Determine the (X, Y) coordinate at the center of the cell enclosing the given text.  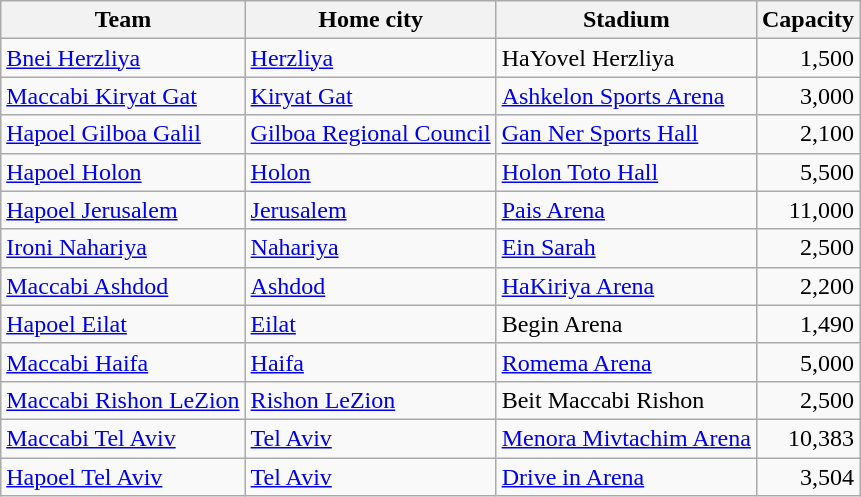
Romema Arena (626, 362)
Maccabi Haifa (123, 362)
Maccabi Rishon LeZion (123, 400)
Hapoel Jerusalem (123, 210)
Menora Mivtachim Arena (626, 438)
11,000 (808, 210)
Drive in Arena (626, 477)
Hapoel Eilat (123, 324)
Gan Ner Sports Hall (626, 134)
Hapoel Tel Aviv (123, 477)
HaYovel Herzliya (626, 58)
Stadium (626, 20)
Beit Maccabi Rishon (626, 400)
Haifa (370, 362)
Jerusalem (370, 210)
Maccabi Tel Aviv (123, 438)
Team (123, 20)
Ein Sarah (626, 248)
Capacity (808, 20)
Eilat (370, 324)
Herzliya (370, 58)
HaKiriya Arena (626, 286)
Holon Toto Hall (626, 172)
2,200 (808, 286)
Hapoel Holon (123, 172)
Kiryat Gat (370, 96)
Bnei Herzliya (123, 58)
Begin Arena (626, 324)
Ironi Nahariya (123, 248)
Rishon LeZion (370, 400)
3,504 (808, 477)
Ashkelon Sports Arena (626, 96)
1,500 (808, 58)
10,383 (808, 438)
Holon (370, 172)
Pais Arena (626, 210)
2,100 (808, 134)
1,490 (808, 324)
Hapoel Gilboa Galil (123, 134)
Maccabi Ashdod (123, 286)
Ashdod (370, 286)
3,000 (808, 96)
5,000 (808, 362)
Maccabi Kiryat Gat (123, 96)
Home city (370, 20)
Gilboa Regional Council (370, 134)
5,500 (808, 172)
Nahariya (370, 248)
